Identify which cell holds the provided text, then report its [X, Y] central coordinate. 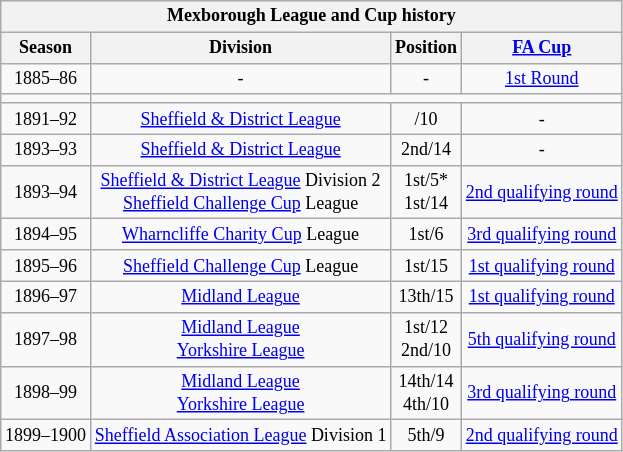
2nd/14 [426, 150]
1891–92 [46, 118]
Sheffield & District League Division 2Sheffield Challenge Cup League [240, 192]
Division [240, 48]
1896–97 [46, 296]
1895–96 [46, 266]
Wharncliffe Charity Cup League [240, 234]
1st/122nd/10 [426, 339]
Sheffield Association League Division 1 [240, 436]
1st Round [542, 78]
1899–1900 [46, 436]
14th/144th/10 [426, 393]
Sheffield Challenge Cup League [240, 266]
Position [426, 48]
5th/9 [426, 436]
1st/5*1st/14 [426, 192]
5th qualifying round [542, 339]
1898–99 [46, 393]
Mexborough League and Cup history [312, 16]
1893–94 [46, 192]
FA Cup [542, 48]
1885–86 [46, 78]
Season [46, 48]
1st/15 [426, 266]
13th/15 [426, 296]
/10 [426, 118]
Midland League [240, 296]
1897–98 [46, 339]
1893–93 [46, 150]
1894–95 [46, 234]
1st/6 [426, 234]
